Locate the cell with the specified text and output its [X, Y] center coordinate. 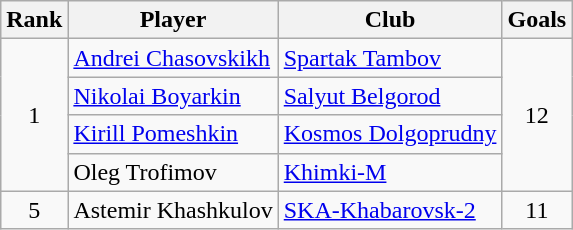
Rank [34, 20]
Khimki-M [390, 172]
Oleg Trofimov [173, 172]
1 [34, 115]
Astemir Khashkulov [173, 210]
SKA-Khabarovsk-2 [390, 210]
Kosmos Dolgoprudny [390, 134]
Goals [537, 20]
12 [537, 115]
Kirill Pomeshkin [173, 134]
Andrei Chasovskikh [173, 58]
Spartak Tambov [390, 58]
Salyut Belgorod [390, 96]
Club [390, 20]
Nikolai Boyarkin [173, 96]
Player [173, 20]
11 [537, 210]
5 [34, 210]
